For the text-containing cell, return its midpoint in (X, Y) coordinate format. 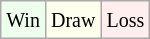
Draw (72, 20)
Win (24, 20)
Loss (126, 20)
